From the cell containing the given text, extract its center point as (X, Y) coordinate. 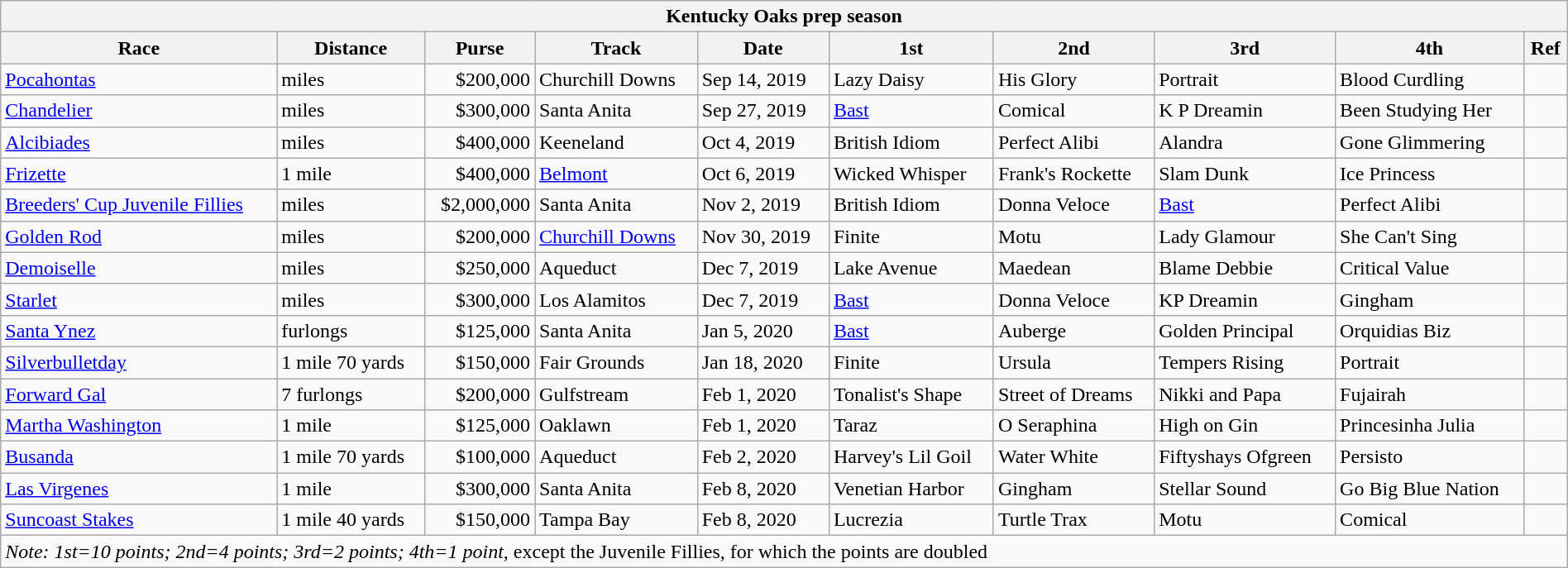
Wicked Whisper (911, 174)
Orquidias Biz (1430, 331)
7 furlongs (351, 394)
Forward Gal (139, 394)
Lake Avenue (911, 268)
Silverbulletday (139, 362)
Turtle Trax (1073, 520)
High on Gin (1245, 426)
Harvey's Lil Goil (911, 457)
Golden Rod (139, 236)
Ice Princess (1430, 174)
Oct 4, 2019 (762, 142)
Venetian Harbor (911, 489)
K P Dreamin (1245, 111)
Purse (480, 48)
Water White (1073, 457)
Blame Debbie (1245, 268)
$250,000 (480, 268)
Persisto (1430, 457)
Sep 27, 2019 (762, 111)
Breeders' Cup Juvenile Fillies (139, 205)
Pocahontas (139, 79)
Taraz (911, 426)
Starlet (139, 299)
Ref (1545, 48)
3rd (1245, 48)
Lazy Daisy (911, 79)
Distance (351, 48)
Sep 14, 2019 (762, 79)
Lucrezia (911, 520)
Critical Value (1430, 268)
O Seraphina (1073, 426)
4th (1430, 48)
Las Virgenes (139, 489)
Keeneland (617, 142)
Kentucky Oaks prep season (784, 17)
Auberge (1073, 331)
Tampa Bay (617, 520)
Stellar Sound (1245, 489)
Blood Curdling (1430, 79)
Tonalist's Shape (911, 394)
Golden Principal (1245, 331)
Track (617, 48)
She Can't Sing (1430, 236)
Oaklawn (617, 426)
1st (911, 48)
Nov 2, 2019 (762, 205)
Nikki and Papa (1245, 394)
Frizette (139, 174)
Ursula (1073, 362)
Feb 2, 2020 (762, 457)
Gone Glimmering (1430, 142)
Go Big Blue Nation (1430, 489)
$2,000,000 (480, 205)
Belmont (617, 174)
Date (762, 48)
1 mile 40 yards (351, 520)
Frank's Rockette (1073, 174)
furlongs (351, 331)
Nov 30, 2019 (762, 236)
Suncoast Stakes (139, 520)
Martha Washington (139, 426)
Alandra (1245, 142)
Demoiselle (139, 268)
Los Alamitos (617, 299)
Race (139, 48)
$100,000 (480, 457)
Been Studying Her (1430, 111)
Alcibiades (139, 142)
Oct 6, 2019 (762, 174)
Santa Ynez (139, 331)
KP Dreamin (1245, 299)
Jan 5, 2020 (762, 331)
Street of Dreams (1073, 394)
Chandelier (139, 111)
Maedean (1073, 268)
Busanda (139, 457)
Princesinha Julia (1430, 426)
Fair Grounds (617, 362)
Fiftyshays Ofgreen (1245, 457)
Gulfstream (617, 394)
2nd (1073, 48)
Jan 18, 2020 (762, 362)
Lady Glamour (1245, 236)
Tempers Rising (1245, 362)
Slam Dunk (1245, 174)
His Glory (1073, 79)
Note: 1st=10 points; 2nd=4 points; 3rd=2 points; 4th=1 point, except the Juvenile Fillies, for which the points are doubled (784, 551)
Fujairah (1430, 394)
